Locate the cell with the specified text and output its (X, Y) center coordinate. 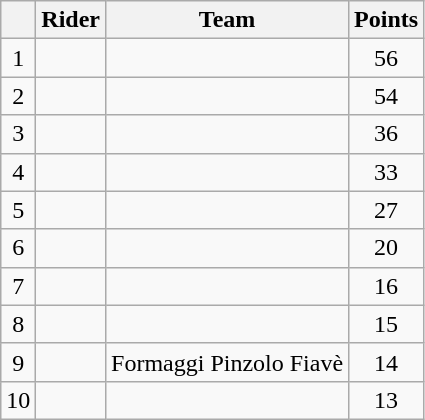
4 (18, 172)
Formaggi Pinzolo Fiavè (228, 362)
14 (386, 362)
15 (386, 324)
16 (386, 286)
56 (386, 58)
27 (386, 210)
20 (386, 248)
Points (386, 20)
7 (18, 286)
2 (18, 96)
6 (18, 248)
9 (18, 362)
3 (18, 134)
54 (386, 96)
Team (228, 20)
10 (18, 400)
1 (18, 58)
36 (386, 134)
Rider (71, 20)
5 (18, 210)
33 (386, 172)
13 (386, 400)
8 (18, 324)
